Scan for the cell matching the given text and deliver its (x, y) coordinate at center. 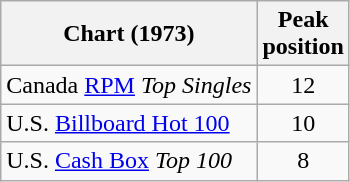
U.S. Billboard Hot 100 (129, 123)
12 (303, 85)
8 (303, 161)
U.S. Cash Box Top 100 (129, 161)
Chart (1973) (129, 34)
10 (303, 123)
Peakposition (303, 34)
Canada RPM Top Singles (129, 85)
